Output the [X, Y] coordinate of the center of the cell containing the given text.  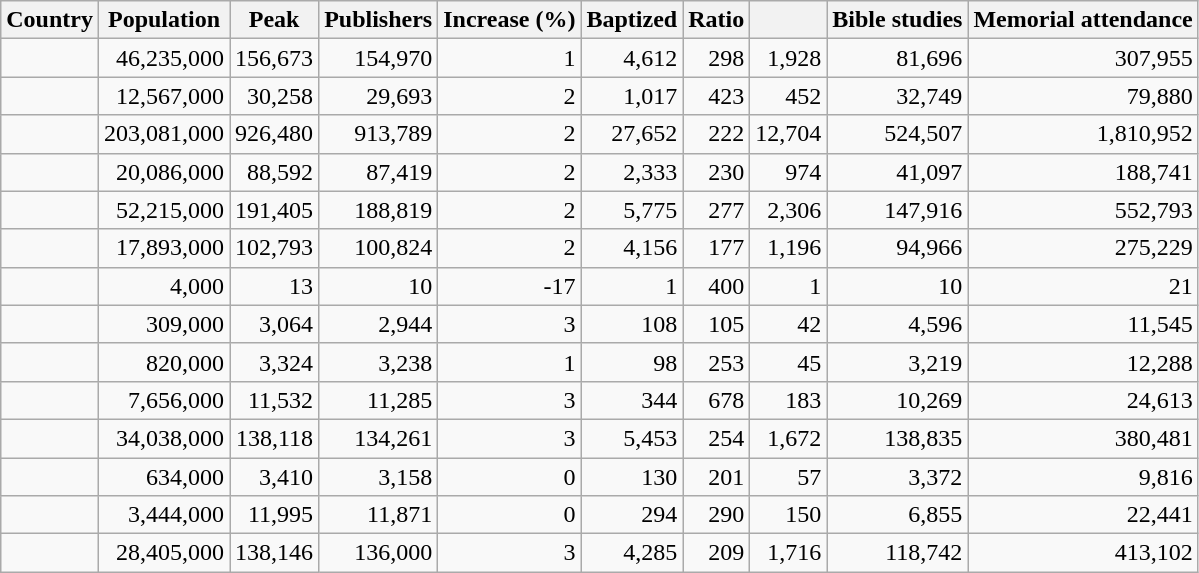
294 [632, 515]
154,970 [378, 58]
275,229 [1083, 248]
156,673 [274, 58]
Ratio [716, 20]
10,269 [898, 400]
11,995 [274, 515]
183 [788, 400]
134,261 [378, 438]
42 [788, 324]
1,672 [788, 438]
4,156 [632, 248]
290 [716, 515]
94,966 [898, 248]
3,324 [274, 362]
57 [788, 477]
4,612 [632, 58]
28,405,000 [164, 553]
423 [716, 96]
138,146 [274, 553]
100,824 [378, 248]
29,693 [378, 96]
12,704 [788, 134]
309,000 [164, 324]
27,652 [632, 134]
147,916 [898, 210]
136,000 [378, 553]
102,793 [274, 248]
Country [50, 20]
188,819 [378, 210]
307,955 [1083, 58]
552,793 [1083, 210]
1,928 [788, 58]
3,410 [274, 477]
974 [788, 172]
2,333 [632, 172]
138,118 [274, 438]
Publishers [378, 20]
6,855 [898, 515]
1,810,952 [1083, 134]
298 [716, 58]
913,789 [378, 134]
105 [716, 324]
32,749 [898, 96]
11,532 [274, 400]
13 [274, 286]
Peak [274, 20]
87,419 [378, 172]
7,656,000 [164, 400]
177 [716, 248]
188,741 [1083, 172]
5,453 [632, 438]
2,306 [788, 210]
Baptized [632, 20]
3,219 [898, 362]
3,444,000 [164, 515]
79,880 [1083, 96]
17,893,000 [164, 248]
12,288 [1083, 362]
Memorial attendance [1083, 20]
4,000 [164, 286]
52,215,000 [164, 210]
1,716 [788, 553]
452 [788, 96]
88,592 [274, 172]
81,696 [898, 58]
108 [632, 324]
524,507 [898, 134]
634,000 [164, 477]
209 [716, 553]
1,017 [632, 96]
5,775 [632, 210]
9,816 [1083, 477]
24,613 [1083, 400]
41,097 [898, 172]
344 [632, 400]
30,258 [274, 96]
380,481 [1083, 438]
191,405 [274, 210]
2,944 [378, 324]
Increase (%) [510, 20]
Bible studies [898, 20]
3,158 [378, 477]
820,000 [164, 362]
11,285 [378, 400]
46,235,000 [164, 58]
22,441 [1083, 515]
222 [716, 134]
98 [632, 362]
413,102 [1083, 553]
1,196 [788, 248]
118,742 [898, 553]
-17 [510, 286]
11,871 [378, 515]
926,480 [274, 134]
253 [716, 362]
230 [716, 172]
254 [716, 438]
277 [716, 210]
45 [788, 362]
201 [716, 477]
20,086,000 [164, 172]
130 [632, 477]
34,038,000 [164, 438]
3,064 [274, 324]
11,545 [1083, 324]
203,081,000 [164, 134]
150 [788, 515]
21 [1083, 286]
138,835 [898, 438]
4,285 [632, 553]
Population [164, 20]
12,567,000 [164, 96]
3,372 [898, 477]
678 [716, 400]
400 [716, 286]
3,238 [378, 362]
4,596 [898, 324]
